From the cell containing the given text, extract its center point as (X, Y) coordinate. 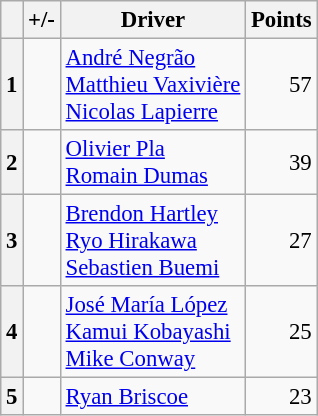
Points (282, 20)
27 (282, 241)
2 (12, 162)
1 (12, 85)
Ryan Briscoe (152, 397)
Brendon Hartley Ryo Hirakawa Sebastien Buemi (152, 241)
25 (282, 332)
23 (282, 397)
Olivier Pla Romain Dumas (152, 162)
4 (12, 332)
José María López Kamui Kobayashi Mike Conway (152, 332)
+/- (42, 20)
3 (12, 241)
57 (282, 85)
André Negrão Matthieu Vaxivière Nicolas Lapierre (152, 85)
Driver (152, 20)
5 (12, 397)
39 (282, 162)
